Identify which cell holds the provided text, then report its (x, y) central coordinate. 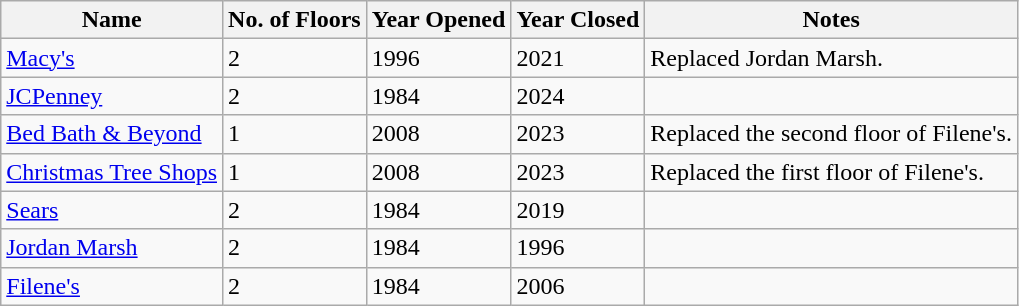
Christmas Tree Shops (112, 172)
Filene's (112, 286)
2006 (578, 286)
Bed Bath & Beyond (112, 134)
Name (112, 20)
Macy's (112, 58)
Sears (112, 210)
Replaced the second floor of Filene's. (832, 134)
Notes (832, 20)
JCPenney (112, 96)
Year Closed (578, 20)
Replaced the first floor of Filene's. (832, 172)
Year Opened (438, 20)
Jordan Marsh (112, 248)
2021 (578, 58)
2019 (578, 210)
2024 (578, 96)
Replaced Jordan Marsh. (832, 58)
No. of Floors (295, 20)
